Extract the [x, y] coordinate from the center of the cell holding the provided text.  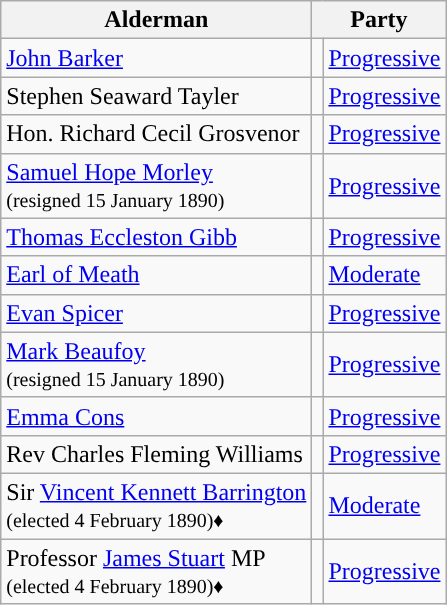
Thomas Eccleston Gibb [156, 237]
Professor James Stuart MP(elected 4 February 1890)♦ [156, 570]
Stephen Seaward Tayler [156, 96]
John Barker [156, 58]
Rev Charles Fleming Williams [156, 454]
Sir Vincent Kennett Barrington(elected 4 February 1890)♦ [156, 506]
Mark Beaufoy(resigned 15 January 1890) [156, 364]
Hon. Richard Cecil Grosvenor [156, 134]
Party [379, 20]
Alderman [156, 20]
Emma Cons [156, 416]
Earl of Meath [156, 275]
Evan Spicer [156, 313]
Samuel Hope Morley(resigned 15 January 1890) [156, 186]
